Provide the (x, y) coordinate of the cell's center where the given text is located.  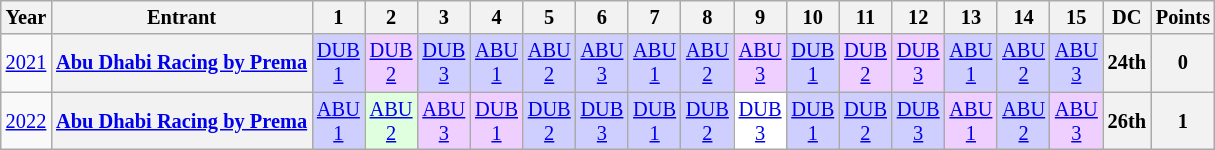
26th (1127, 121)
14 (1024, 17)
4 (496, 17)
2021 (26, 63)
10 (812, 17)
Year (26, 17)
7 (654, 17)
Entrant (182, 17)
3 (444, 17)
2022 (26, 121)
15 (1076, 17)
DC (1127, 17)
24th (1127, 63)
2 (392, 17)
11 (866, 17)
8 (708, 17)
6 (602, 17)
12 (918, 17)
Points (1183, 17)
0 (1183, 63)
9 (760, 17)
13 (972, 17)
5 (550, 17)
